Detect which cell encompasses the target text, then output its (x, y) center coordinate. 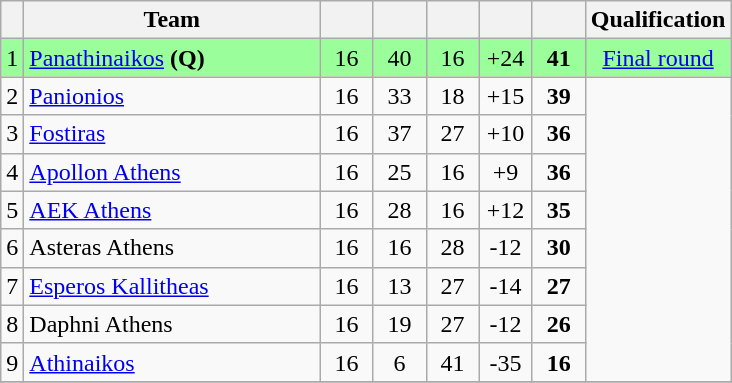
4 (12, 172)
13 (400, 286)
AEK Athens (172, 210)
Asteras Athens (172, 248)
8 (12, 324)
26 (558, 324)
2 (12, 96)
37 (400, 134)
+10 (506, 134)
+24 (506, 58)
-35 (506, 362)
5 (12, 210)
39 (558, 96)
25 (400, 172)
Esperos Kallitheas (172, 286)
Daphni Athens (172, 324)
+15 (506, 96)
Team (172, 20)
Panathinaikos (Q) (172, 58)
Panionios (172, 96)
+9 (506, 172)
33 (400, 96)
+12 (506, 210)
18 (452, 96)
-14 (506, 286)
30 (558, 248)
9 (12, 362)
3 (12, 134)
Qualification (658, 20)
40 (400, 58)
Apollon Athens (172, 172)
7 (12, 286)
1 (12, 58)
Fostiras (172, 134)
Final round (658, 58)
35 (558, 210)
Athinaikos (172, 362)
19 (400, 324)
